Locate the cell with the specified text and output its [x, y] center coordinate. 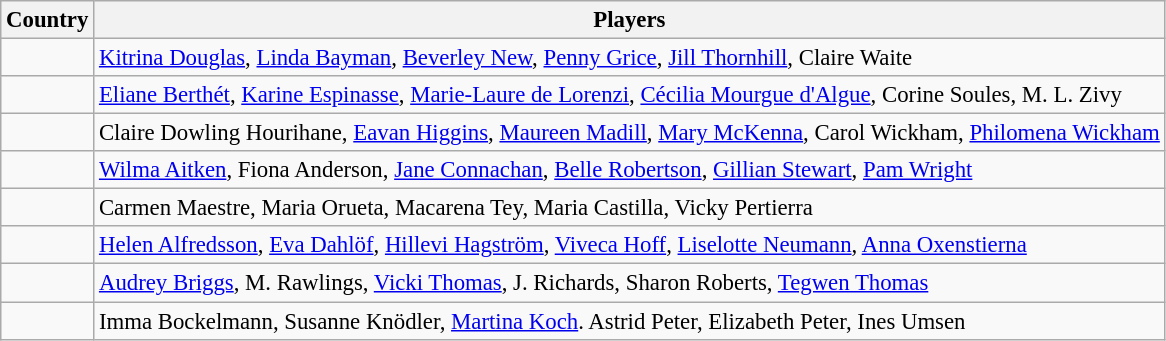
Carmen Maestre, Maria Orueta, Macarena Tey, Maria Castilla, Vicky Pertierra [630, 208]
Helen Alfredsson, Eva Dahlöf, Hillevi Hagström, Viveca Hoff, Liselotte Neumann, Anna Oxenstierna [630, 245]
Country [48, 20]
Claire Dowling Hourihane, Eavan Higgins, Maureen Madill, Mary McKenna, Carol Wickham, Philomena Wickham [630, 133]
Wilma Aitken, Fiona Anderson, Jane Connachan, Belle Robertson, Gillian Stewart, Pam Wright [630, 170]
Kitrina Douglas, Linda Bayman, Beverley New, Penny Grice, Jill Thornhill, Claire Waite [630, 58]
Audrey Briggs, M. Rawlings, Vicki Thomas, J. Richards, Sharon Roberts, Tegwen Thomas [630, 283]
Eliane Berthét, Karine Espinasse, Marie-Laure de Lorenzi, Cécilia Mourgue d'Algue, Corine Soules, M. L. Zivy [630, 95]
Imma Bockelmann, Susanne Knödler, Martina Koch. Astrid Peter, Elizabeth Peter, Ines Umsen [630, 321]
Players [630, 20]
